Extract the (x, y) coordinate from the center of the cell holding the provided text.  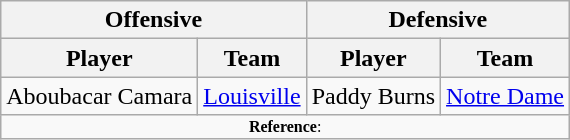
Notre Dame (506, 96)
Paddy Burns (373, 96)
Defensive (438, 20)
Offensive (154, 20)
Reference: (286, 127)
Aboubacar Camara (100, 96)
Louisville (252, 96)
